For the text-containing cell, return its midpoint in [X, Y] coordinate format. 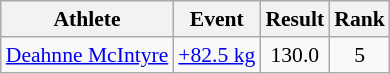
+82.5 kg [216, 55]
5 [360, 55]
Result [294, 19]
Event [216, 19]
Rank [360, 19]
Athlete [88, 19]
130.0 [294, 55]
Deahnne McIntyre [88, 55]
